Provide the [x, y] coordinate of the cell's center where the given text is located.  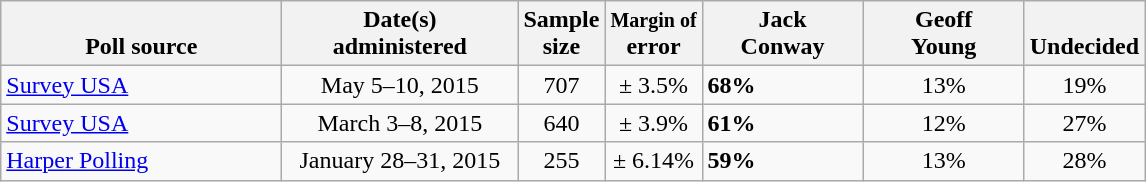
12% [944, 123]
28% [1084, 161]
± 3.9% [654, 123]
January 28–31, 2015 [400, 161]
68% [782, 85]
GeoffYoung [944, 34]
March 3–8, 2015 [400, 123]
± 6.14% [654, 161]
Samplesize [562, 34]
Poll source [142, 34]
Harper Polling [142, 161]
707 [562, 85]
640 [562, 123]
May 5–10, 2015 [400, 85]
61% [782, 123]
19% [1084, 85]
Margin oferror [654, 34]
Date(s)administered [400, 34]
255 [562, 161]
± 3.5% [654, 85]
JackConway [782, 34]
Undecided [1084, 34]
27% [1084, 123]
59% [782, 161]
